Determine the [X, Y] coordinate at the center of the cell enclosing the given text.  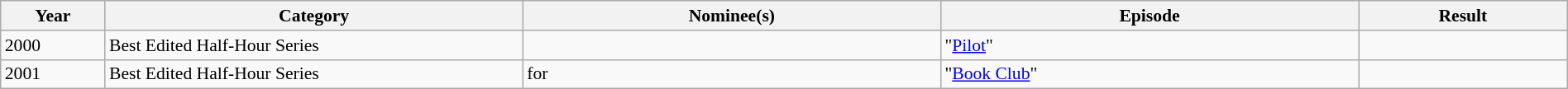
for [731, 74]
Category [314, 16]
2001 [53, 74]
Result [1464, 16]
Nominee(s) [731, 16]
"Pilot" [1150, 45]
"Book Club" [1150, 74]
Year [53, 16]
2000 [53, 45]
Episode [1150, 16]
